Provide the [x, y] coordinate of the cell's center where the given text is located.  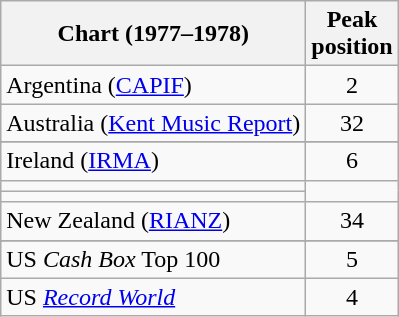
2 [352, 85]
US Cash Box Top 100 [154, 259]
32 [352, 123]
5 [352, 259]
US Record World [154, 297]
34 [352, 221]
Argentina (CAPIF) [154, 85]
Australia (Kent Music Report) [154, 123]
New Zealand (RIANZ) [154, 221]
Peakposition [352, 34]
Ireland (IRMA) [154, 161]
6 [352, 161]
Chart (1977–1978) [154, 34]
4 [352, 297]
